Return the (X, Y) coordinate for the center point of the cell that contains the specified text.  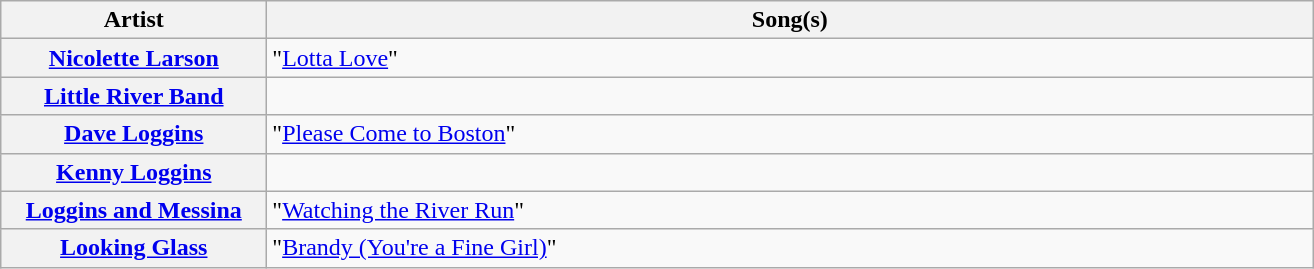
Loggins and Messina (134, 210)
Artist (134, 20)
"Watching the River Run" (790, 210)
Little River Band (134, 96)
"Lotta Love" (790, 58)
Looking Glass (134, 248)
Dave Loggins (134, 134)
Song(s) (790, 20)
Kenny Loggins (134, 172)
"Please Come to Boston" (790, 134)
"Brandy (You're a Fine Girl)" (790, 248)
Nicolette Larson (134, 58)
